Determine the (X, Y) coordinate at the center of the cell enclosing the given text.  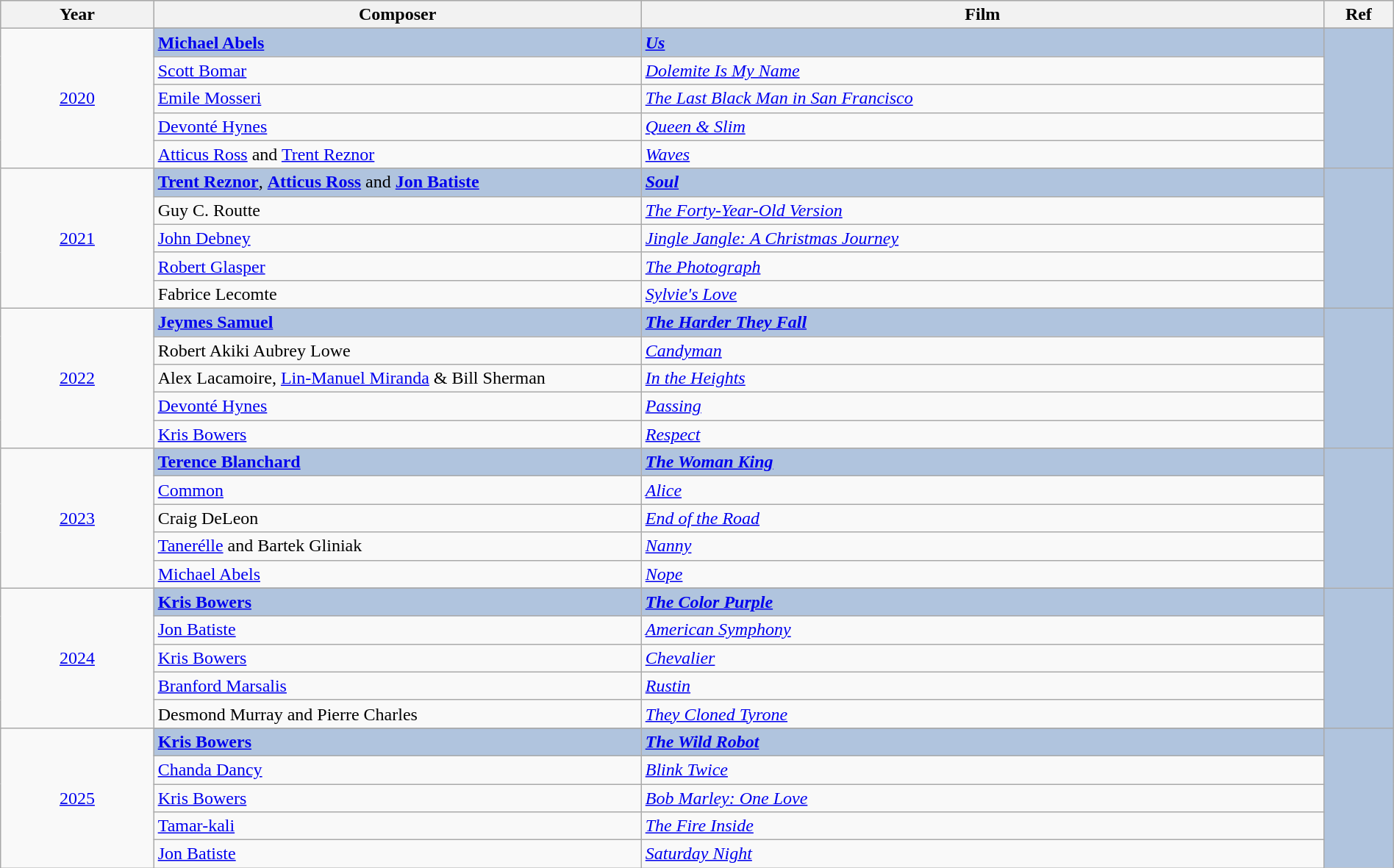
Atticus Ross and Trent Reznor (397, 154)
Scott Bomar (397, 71)
They Cloned Tyrone (982, 714)
Queen & Slim (982, 126)
Composer (397, 15)
The Forty-Year-Old Version (982, 210)
Waves (982, 154)
2025 (77, 797)
Alex Lacamoire, Lin-Manuel Miranda & Bill Sherman (397, 379)
Sylvie's Love (982, 294)
The Woman King (982, 462)
Soul (982, 182)
Tanerélle and Bartek Gliniak (397, 546)
Blink Twice (982, 770)
Robert Glasper (397, 266)
Robert Akiki Aubrey Lowe (397, 351)
Jeymes Samuel (397, 322)
Bob Marley: One Love (982, 797)
The Wild Robot (982, 742)
Us (982, 43)
Rustin (982, 686)
John Debney (397, 238)
Desmond Murray and Pierre Charles (397, 714)
The Photograph (982, 266)
Nope (982, 574)
Year (77, 15)
Nanny (982, 546)
In the Heights (982, 379)
Alice (982, 490)
Emile Mosseri (397, 98)
2023 (77, 518)
The Harder They Fall (982, 322)
Chevalier (982, 658)
Guy C. Routte (397, 210)
Chanda Dancy (397, 770)
End of the Road (982, 518)
The Fire Inside (982, 826)
Tamar-kali (397, 826)
Jingle Jangle: A Christmas Journey (982, 238)
Fabrice Lecomte (397, 294)
American Symphony (982, 630)
2020 (77, 98)
Common (397, 490)
Dolemite Is My Name (982, 71)
Trent Reznor, Atticus Ross and Jon Batiste (397, 182)
2022 (77, 378)
Saturday Night (982, 854)
Film (982, 15)
2024 (77, 658)
The Last Black Man in San Francisco (982, 98)
Candyman (982, 351)
Branford Marsalis (397, 686)
Ref (1359, 15)
Craig DeLeon (397, 518)
2021 (77, 238)
Respect (982, 434)
The Color Purple (982, 602)
Passing (982, 406)
Terence Blanchard (397, 462)
